Scan for the cell matching the given text and deliver its [x, y] coordinate at center. 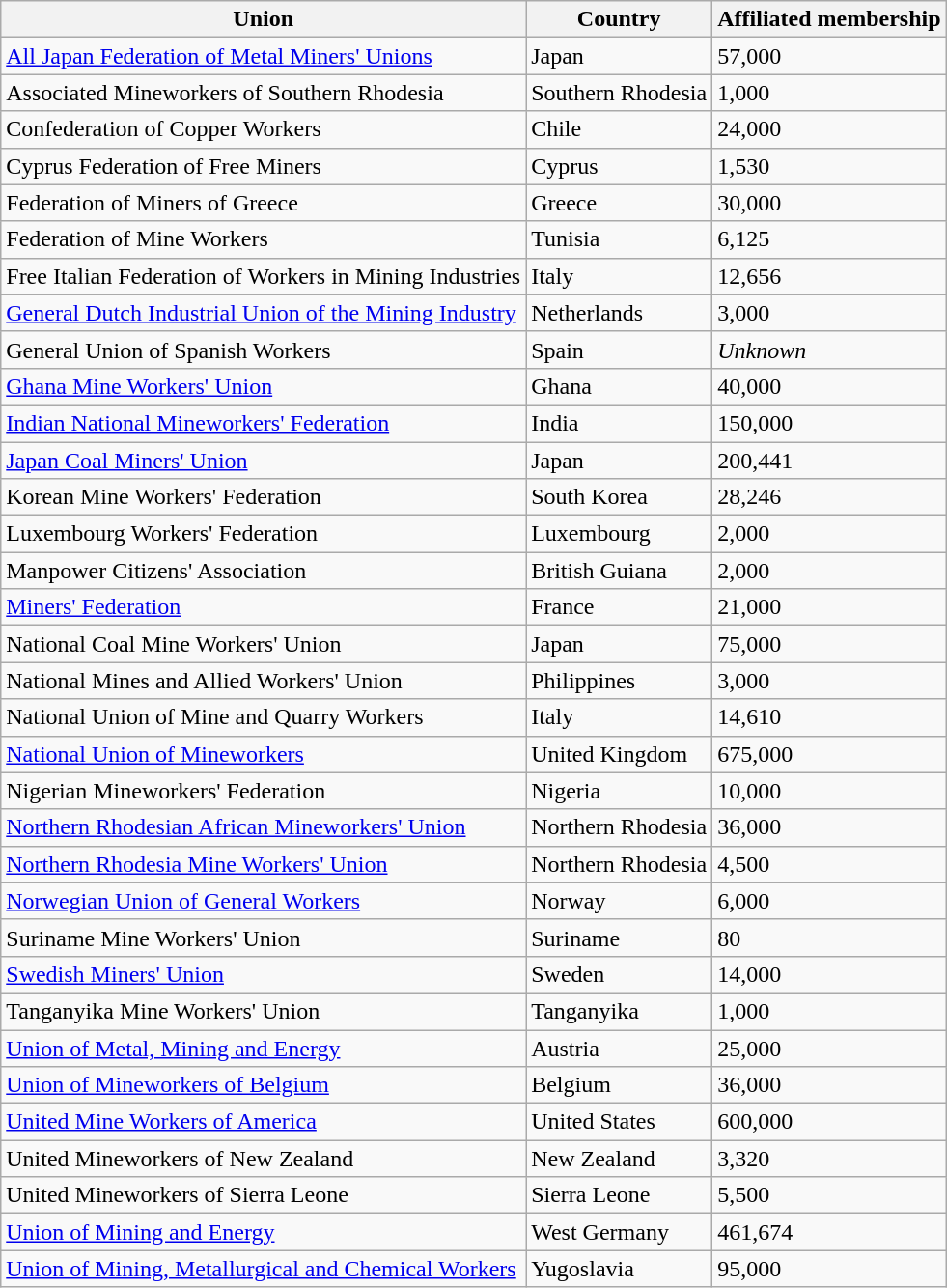
Ghana Mine Workers' Union [264, 386]
National Coal Mine Workers' Union [264, 644]
Suriname Mine Workers' Union [264, 938]
United Kingdom [620, 754]
Nigeria [620, 791]
National Mines and Allied Workers' Union [264, 681]
Southern Rhodesia [620, 93]
Union [264, 19]
5,500 [829, 1195]
Belgium [620, 1085]
24,000 [829, 129]
Cyprus [620, 166]
150,000 [829, 423]
Sweden [620, 974]
Affiliated membership [829, 19]
United Mineworkers of Sierra Leone [264, 1195]
675,000 [829, 754]
75,000 [829, 644]
Union of Mining and Energy [264, 1232]
Confederation of Copper Workers [264, 129]
25,000 [829, 1048]
14,000 [829, 974]
30,000 [829, 203]
Japan Coal Miners' Union [264, 461]
80 [829, 938]
Luxembourg Workers' Federation [264, 534]
Chile [620, 129]
Norwegian Union of General Workers [264, 901]
Tanganyika Mine Workers' Union [264, 1011]
Sierra Leone [620, 1195]
Suriname [620, 938]
Free Italian Federation of Workers in Mining Industries [264, 276]
United States [620, 1122]
200,441 [829, 461]
Associated Mineworkers of Southern Rhodesia [264, 93]
Netherlands [620, 313]
Union of Mining, Metallurgical and Chemical Workers [264, 1269]
21,000 [829, 607]
4,500 [829, 864]
12,656 [829, 276]
Northern Rhodesian African Mineworkers' Union [264, 827]
40,000 [829, 386]
Norway [620, 901]
Tanganyika [620, 1011]
Federation of Miners of Greece [264, 203]
Yugoslavia [620, 1269]
28,246 [829, 497]
Austria [620, 1048]
British Guiana [620, 571]
General Dutch Industrial Union of the Mining Industry [264, 313]
6,125 [829, 239]
3,320 [829, 1159]
Northern Rhodesia Mine Workers' Union [264, 864]
Nigerian Mineworkers' Federation [264, 791]
Miners' Federation [264, 607]
United Mine Workers of America [264, 1122]
461,674 [829, 1232]
10,000 [829, 791]
India [620, 423]
South Korea [620, 497]
United Mineworkers of New Zealand [264, 1159]
Country [620, 19]
Manpower Citizens' Association [264, 571]
Unknown [829, 350]
France [620, 607]
6,000 [829, 901]
All Japan Federation of Metal Miners' Unions [264, 56]
14,610 [829, 717]
Union of Metal, Mining and Energy [264, 1048]
Luxembourg [620, 534]
Indian National Mineworkers' Federation [264, 423]
Tunisia [620, 239]
West Germany [620, 1232]
57,000 [829, 56]
Union of Mineworkers of Belgium [264, 1085]
General Union of Spanish Workers [264, 350]
Swedish Miners' Union [264, 974]
Greece [620, 203]
Federation of Mine Workers [264, 239]
New Zealand [620, 1159]
1,530 [829, 166]
600,000 [829, 1122]
95,000 [829, 1269]
Ghana [620, 386]
National Union of Mine and Quarry Workers [264, 717]
Spain [620, 350]
National Union of Mineworkers [264, 754]
Philippines [620, 681]
Korean Mine Workers' Federation [264, 497]
Cyprus Federation of Free Miners [264, 166]
